Return the [X, Y] coordinate for the center point of the cell that contains the specified text.  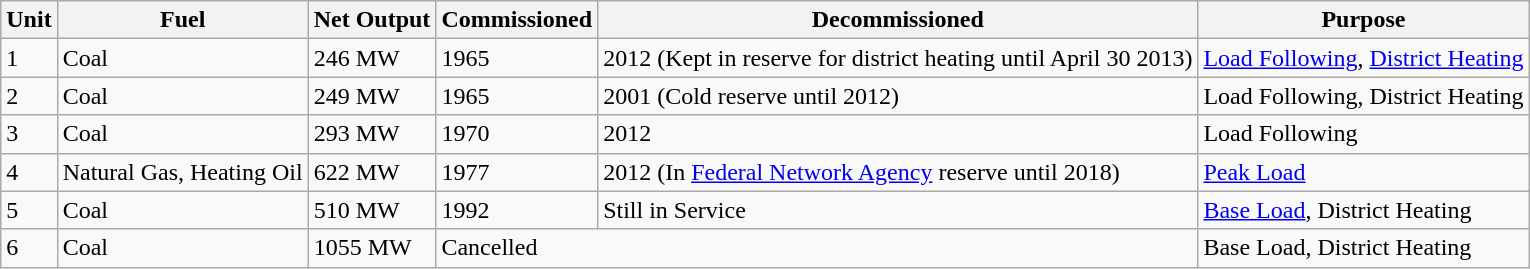
246 MW [372, 58]
2001 (Cold reserve until 2012) [898, 96]
Peak Load [1364, 172]
3 [29, 134]
4 [29, 172]
293 MW [372, 134]
2012 [898, 134]
Cancelled [817, 248]
622 MW [372, 172]
249 MW [372, 96]
Commissioned [517, 20]
Unit [29, 20]
2012 (Kept in reserve for district heating until April 30 2013) [898, 58]
1055 MW [372, 248]
Still in Service [898, 210]
Purpose [1364, 20]
2012 (In Federal Network Agency reserve until 2018) [898, 172]
Fuel [182, 20]
1 [29, 58]
2 [29, 96]
Natural Gas, Heating Oil [182, 172]
1992 [517, 210]
5 [29, 210]
1970 [517, 134]
Load Following [1364, 134]
6 [29, 248]
510 MW [372, 210]
Net Output [372, 20]
1977 [517, 172]
Decommissioned [898, 20]
